Scan for the cell matching the given text and deliver its [x, y] coordinate at center. 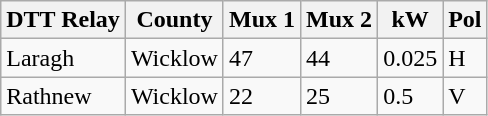
Rathnew [64, 96]
22 [262, 96]
H [465, 58]
0.5 [410, 96]
Mux 2 [340, 20]
0.025 [410, 58]
County [174, 20]
44 [340, 58]
DTT Relay [64, 20]
V [465, 96]
Laragh [64, 58]
47 [262, 58]
kW [410, 20]
25 [340, 96]
Mux 1 [262, 20]
Pol [465, 20]
